Locate the cell with the specified text and output its (x, y) center coordinate. 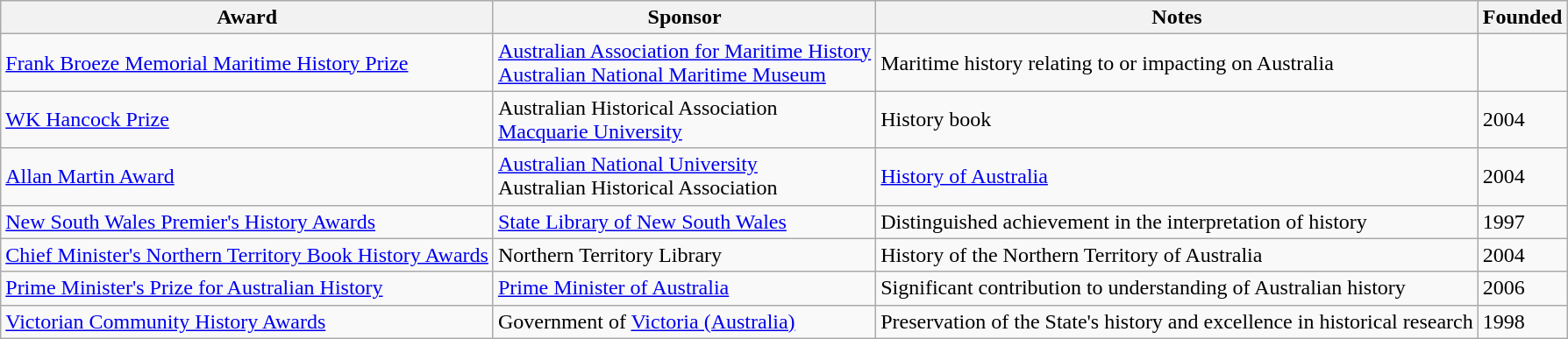
Australian National UniversityAustralian Historical Association (684, 177)
History of the Northern Territory of Australia (1177, 255)
History of Australia (1177, 177)
Preservation of the State's history and excellence in historical research (1177, 321)
History book (1177, 119)
Notes (1177, 18)
Founded (1522, 18)
Allan Martin Award (247, 177)
Australian Historical Association Macquarie University (684, 119)
Prime Minister of Australia (684, 288)
1997 (1522, 222)
Australian Association for Maritime HistoryAustralian National Maritime Museum (684, 63)
New South Wales Premier's History Awards (247, 222)
Frank Broeze Memorial Maritime History Prize (247, 63)
1998 (1522, 321)
Northern Territory Library (684, 255)
2006 (1522, 288)
Significant contribution to understanding of Australian history (1177, 288)
Victorian Community History Awards (247, 321)
Distinguished achievement in the interpretation of history (1177, 222)
Prime Minister's Prize for Australian History (247, 288)
Award (247, 18)
WK Hancock Prize (247, 119)
Maritime history relating to or impacting on Australia (1177, 63)
State Library of New South Wales (684, 222)
Sponsor (684, 18)
Chief Minister's Northern Territory Book History Awards (247, 255)
Government of Victoria (Australia) (684, 321)
